Scan for the cell matching the given text and deliver its [x, y] coordinate at center. 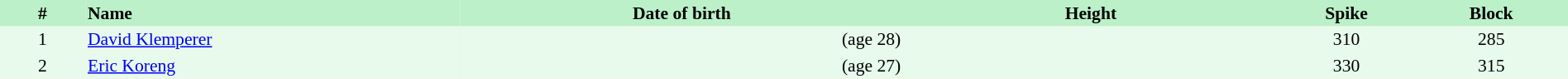
Name [273, 13]
1 [43, 40]
Block [1491, 13]
285 [1491, 40]
2 [43, 66]
David Klemperer [273, 40]
315 [1491, 66]
330 [1346, 66]
Height [1090, 13]
Date of birth [681, 13]
(age 27) [681, 66]
(age 28) [681, 40]
Eric Koreng [273, 66]
Spike [1346, 13]
310 [1346, 40]
# [43, 13]
